For the text-containing cell, return its midpoint in (x, y) coordinate format. 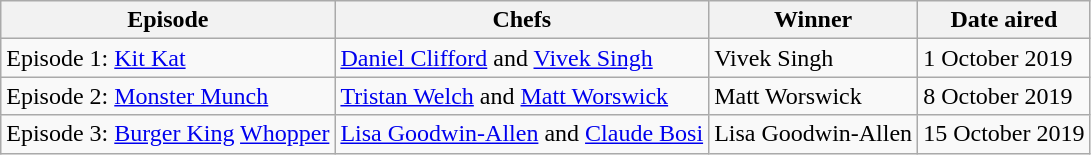
1 October 2019 (1004, 58)
8 October 2019 (1004, 96)
Vivek Singh (814, 58)
Tristan Welch and Matt Worswick (522, 96)
Episode 1: Kit Kat (168, 58)
Lisa Goodwin-Allen and Claude Bosi (522, 134)
Episode 2: Monster Munch (168, 96)
15 October 2019 (1004, 134)
Matt Worswick (814, 96)
Episode (168, 20)
Daniel Clifford and Vivek Singh (522, 58)
Date aired (1004, 20)
Chefs (522, 20)
Lisa Goodwin-Allen (814, 134)
Episode 3: Burger King Whopper (168, 134)
Winner (814, 20)
